From the cell containing the given text, extract its center point as [X, Y] coordinate. 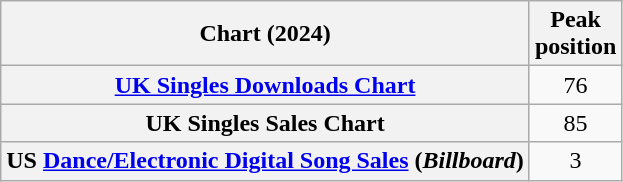
Peakposition [575, 34]
76 [575, 85]
3 [575, 161]
Chart (2024) [266, 34]
85 [575, 123]
UK Singles Sales Chart [266, 123]
UK Singles Downloads Chart [266, 85]
US Dance/Electronic Digital Song Sales (Billboard) [266, 161]
